Determine the (X, Y) coordinate at the center of the cell enclosing the given text.  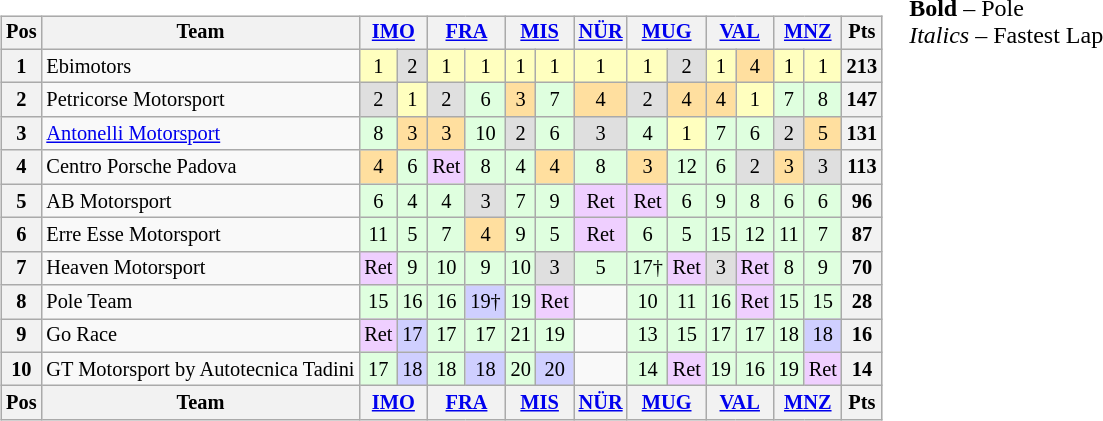
147 (862, 100)
13 (647, 336)
96 (862, 201)
113 (862, 167)
70 (862, 268)
Centro Porsche Padova (200, 167)
213 (862, 66)
GT Motorsport by Autotecnica Tadini (200, 369)
AB Motorsport (200, 201)
Erre Esse Motorsport (200, 235)
Go Race (200, 336)
Petricorse Motorsport (200, 100)
28 (862, 302)
87 (862, 235)
Heaven Motorsport (200, 268)
Antonelli Motorsport (200, 134)
Ebimotors (200, 66)
17† (647, 268)
Pole Team (200, 302)
19† (485, 302)
131 (862, 134)
21 (521, 336)
